Pinpoint the cell where the given text exists, returning its (X, Y) midpoint coordinate. 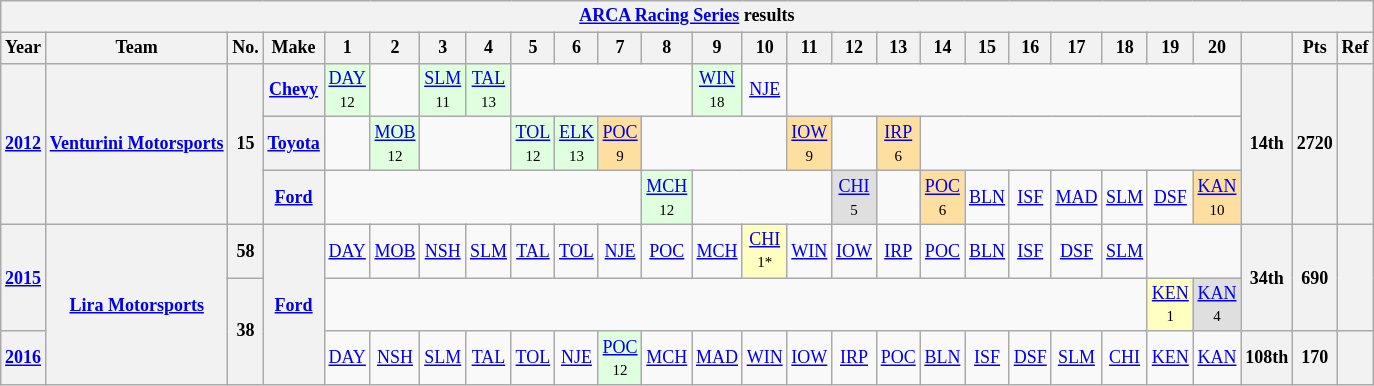
2 (395, 48)
CHI5 (854, 197)
1 (347, 48)
IRP6 (898, 144)
18 (1125, 48)
13 (898, 48)
MOB12 (395, 144)
7 (620, 48)
58 (246, 251)
POC9 (620, 144)
3 (443, 48)
8 (667, 48)
MCH12 (667, 197)
2016 (24, 358)
2720 (1316, 144)
Ref (1355, 48)
CHI (1125, 358)
16 (1030, 48)
KAN4 (1217, 305)
11 (810, 48)
MOB (395, 251)
No. (246, 48)
ELK13 (577, 144)
POC12 (620, 358)
690 (1316, 278)
6 (577, 48)
Make (294, 48)
20 (1217, 48)
4 (489, 48)
Venturini Motorsports (136, 144)
POC6 (942, 197)
Pts (1316, 48)
KEN1 (1170, 305)
5 (532, 48)
9 (718, 48)
12 (854, 48)
ARCA Racing Series results (687, 16)
17 (1076, 48)
170 (1316, 358)
SLM11 (443, 90)
Toyota (294, 144)
Year (24, 48)
Team (136, 48)
14 (942, 48)
Lira Motorsports (136, 304)
CHI1* (764, 251)
DAY12 (347, 90)
38 (246, 332)
KAN (1217, 358)
KAN10 (1217, 197)
TOL12 (532, 144)
KEN (1170, 358)
IOW9 (810, 144)
14th (1267, 144)
19 (1170, 48)
34th (1267, 278)
2012 (24, 144)
WIN18 (718, 90)
2015 (24, 278)
108th (1267, 358)
Chevy (294, 90)
10 (764, 48)
TAL13 (489, 90)
